Output the (X, Y) coordinate of the center of the cell containing the given text.  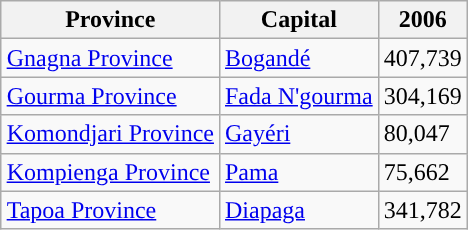
Fada N'gourma (298, 96)
Capital (298, 20)
Gnagna Province (110, 58)
Gourma Province (110, 96)
Pama (298, 172)
407,739 (422, 58)
75,662 (422, 172)
Tapoa Province (110, 210)
Gayéri (298, 134)
80,047 (422, 134)
Province (110, 20)
2006 (422, 20)
Bogandé (298, 58)
Komondjari Province (110, 134)
Diapaga (298, 210)
341,782 (422, 210)
304,169 (422, 96)
Kompienga Province (110, 172)
